Find where the given text appears and provide that cell's center as [X, Y] coordinate. 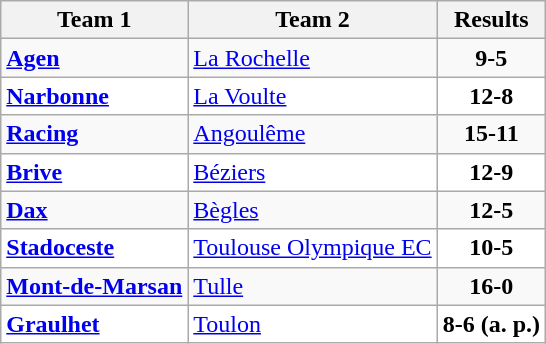
Narbonne [94, 96]
10-5 [491, 248]
Agen [94, 58]
12-8 [491, 96]
12-5 [491, 210]
Racing [94, 134]
8-6 (a. p.) [491, 324]
16-0 [491, 286]
Mont-de-Marsan [94, 286]
Tulle [312, 286]
Brive [94, 172]
Toulon [312, 324]
Toulouse Olympique EC [312, 248]
Dax [94, 210]
Graulhet [94, 324]
Team 2 [312, 20]
Results [491, 20]
La Rochelle [312, 58]
Stadoceste [94, 248]
9-5 [491, 58]
Team 1 [94, 20]
15-11 [491, 134]
Béziers [312, 172]
12-9 [491, 172]
Bègles [312, 210]
La Voulte [312, 96]
Angoulême [312, 134]
